Pinpoint the cell where the given text exists, returning its (x, y) midpoint coordinate. 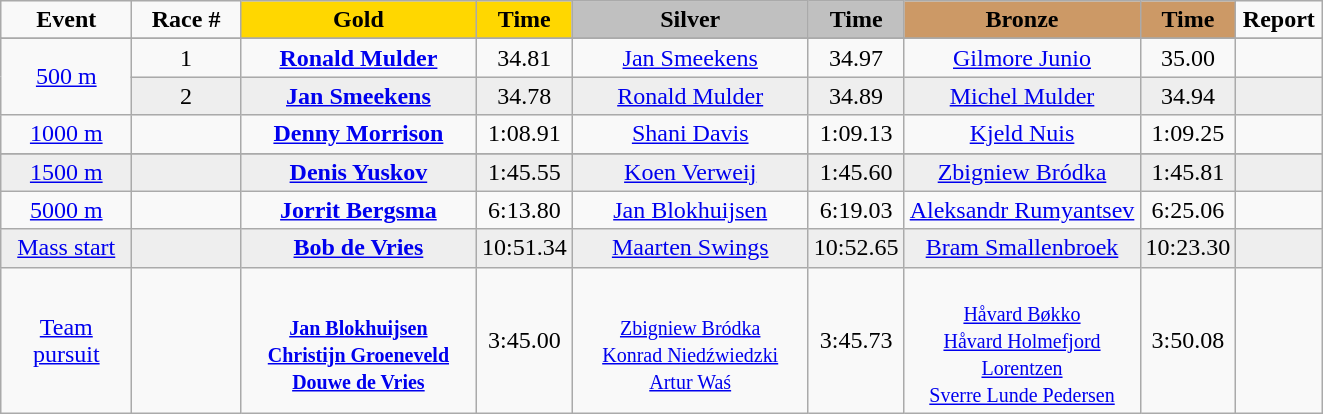
Zbigniew BródkaKonrad NiedźwiedzkiArtur Waś (690, 340)
1500 m (66, 172)
34.97 (856, 58)
1:45.55 (524, 172)
Michel Mulder (1022, 96)
2 (186, 96)
Denny Morrison (358, 134)
34.81 (524, 58)
Denis Yuskov (358, 172)
Team pursuit (66, 340)
6:25.06 (1188, 210)
Silver (690, 20)
Bronze (1022, 20)
Kjeld Nuis (1022, 134)
Håvard BøkkoHåvard Holmefjord LorentzenSverre Lunde Pedersen (1022, 340)
500 m (66, 77)
6:19.03 (856, 210)
Jorrit Bergsma (358, 210)
Jan Blokhuijsen (690, 210)
Event (66, 20)
3:45.73 (856, 340)
Gold (358, 20)
10:51.34 (524, 248)
10:23.30 (1188, 248)
Aleksandr Rumyantsev (1022, 210)
1:09.25 (1188, 134)
1:08.91 (524, 134)
10:52.65 (856, 248)
5000 m (66, 210)
Race # (186, 20)
3:50.08 (1188, 340)
Bob de Vries (358, 248)
Zbigniew Bródka (1022, 172)
3:45.00 (524, 340)
Bram Smallenbroek (1022, 248)
Report (1279, 20)
Maarten Swings (690, 248)
Koen Verweij (690, 172)
34.94 (1188, 96)
Shani Davis (690, 134)
35.00 (1188, 58)
34.78 (524, 96)
6:13.80 (524, 210)
1:45.81 (1188, 172)
Jan BlokhuijsenChristijn GroeneveldDouwe de Vries (358, 340)
1000 m (66, 134)
Mass start (66, 248)
Gilmore Junio (1022, 58)
1:09.13 (856, 134)
1:45.60 (856, 172)
34.89 (856, 96)
1 (186, 58)
